Find where the given text appears and provide that cell's center as (x, y) coordinate. 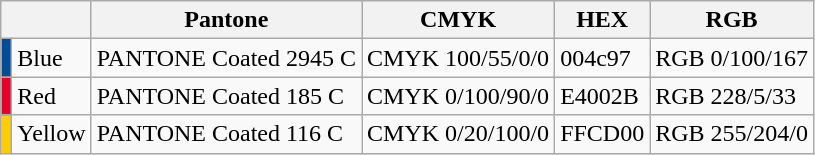
Yellow (52, 134)
PANTONE Coated 185 C (226, 96)
FFCD00 (602, 134)
RGB 0/100/167 (732, 58)
RGB (732, 20)
004c97 (602, 58)
PANTONE Coated 2945 C (226, 58)
CMYK 0/100/90/0 (458, 96)
CMYK 0/20/100/0 (458, 134)
Pantone (226, 20)
RGB 255/204/0 (732, 134)
CMYK 100/55/0/0 (458, 58)
RGB 228/5/33 (732, 96)
CMYK (458, 20)
E4002B (602, 96)
Blue (52, 58)
HEX (602, 20)
Red (52, 96)
PANTONE Coated 116 C (226, 134)
